Return the [x, y] coordinate for the center point of the cell that contains the specified text.  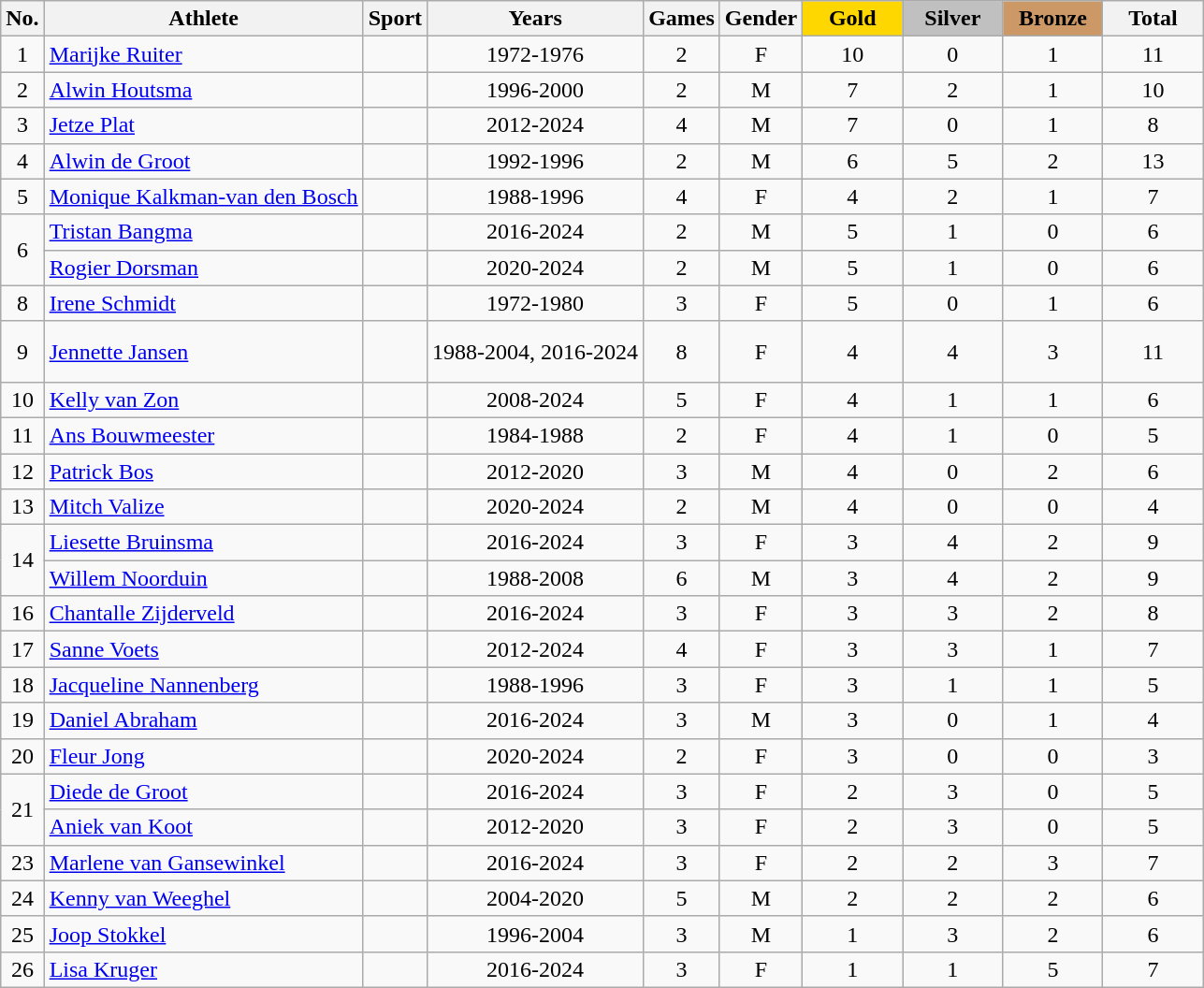
Games [682, 19]
Tristan Bangma [204, 232]
21 [22, 809]
Jetze Plat [204, 125]
1972-1980 [535, 303]
1988-2008 [535, 578]
Irene Schmidt [204, 303]
Gold [853, 19]
12 [22, 471]
Daniel Abraham [204, 720]
24 [22, 898]
Rogier Dorsman [204, 268]
Years [535, 19]
Liesette Bruinsma [204, 543]
Joop Stokkel [204, 934]
Alwin de Groot [204, 161]
19 [22, 720]
Sport [395, 19]
Monique Kalkman-van den Bosch [204, 196]
Jennette Jansen [204, 352]
Lisa Kruger [204, 969]
1996-2000 [535, 90]
1996-2004 [535, 934]
14 [22, 560]
2008-2024 [535, 400]
Sanne Voets [204, 649]
25 [22, 934]
Patrick Bos [204, 471]
Mitch Valize [204, 507]
Fleur Jong [204, 756]
Athlete [204, 19]
18 [22, 685]
1988-2004, 2016-2024 [535, 352]
Jacqueline Nannenberg [204, 685]
Bronze [1053, 19]
17 [22, 649]
1992-1996 [535, 161]
Marijke Ruiter [204, 54]
1984-1988 [535, 435]
Ans Bouwmeester [204, 435]
Gender [761, 19]
Diede de Groot [204, 792]
Kenny van Weeghel [204, 898]
Marlene van Gansewinkel [204, 863]
Kelly van Zon [204, 400]
Willem Noorduin [204, 578]
Chantalle Zijderveld [204, 614]
23 [22, 863]
No. [22, 19]
26 [22, 969]
Aniek van Koot [204, 827]
20 [22, 756]
1972-1976 [535, 54]
Silver [952, 19]
16 [22, 614]
2004-2020 [535, 898]
Alwin Houtsma [204, 90]
Total [1153, 19]
